Capture the cell that displays the provided text and extract its (x, y) central coordinate. 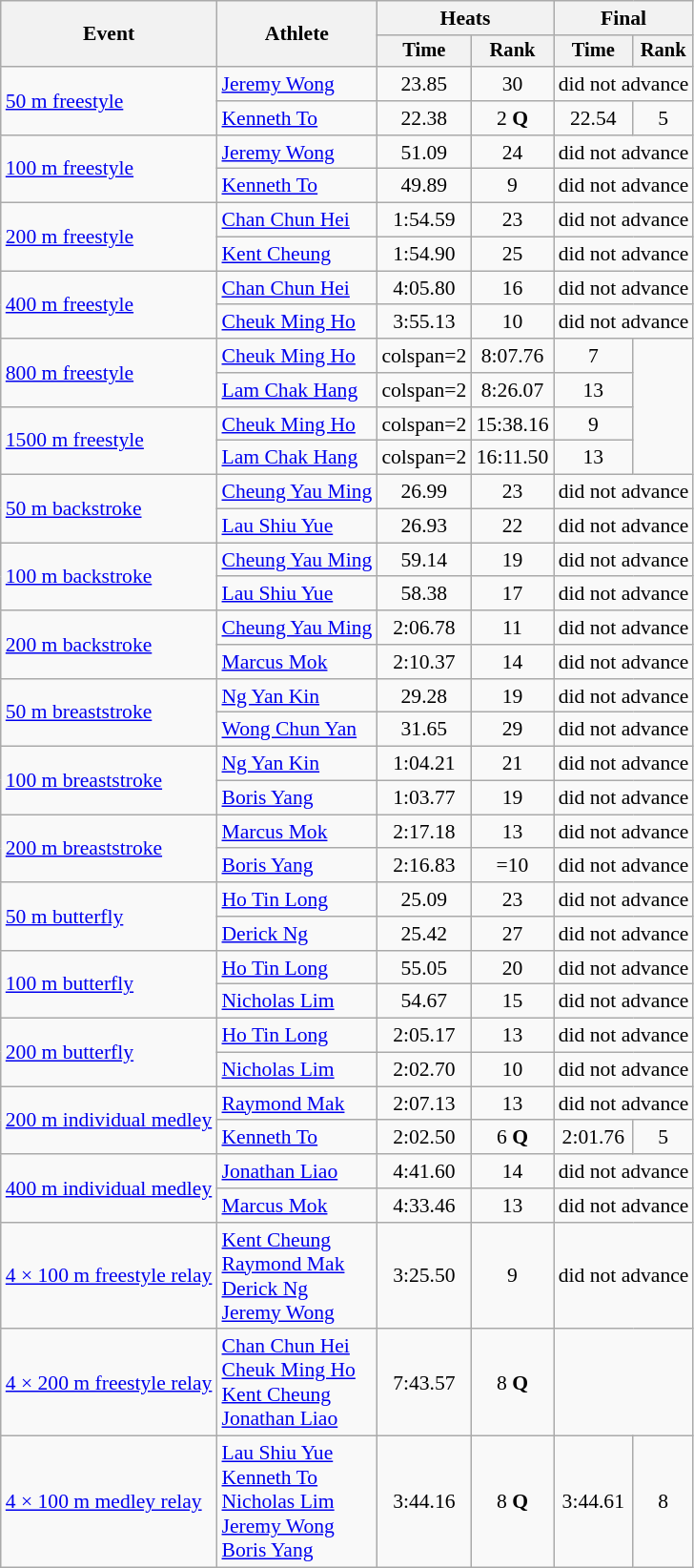
20 (512, 968)
400 m freestyle (109, 305)
3:55.13 (423, 322)
4:33.46 (423, 1206)
50 m backstroke (109, 509)
24 (512, 153)
7 (593, 356)
2:17.18 (423, 832)
100 m freestyle (109, 170)
31.65 (423, 730)
22.54 (593, 118)
17 (512, 594)
2:06.78 (423, 628)
49.89 (423, 186)
Heats (465, 18)
2 Q (512, 118)
15:38.16 (512, 424)
100 m backstroke (109, 576)
26.99 (423, 492)
30 (512, 84)
21 (512, 764)
3:44.61 (593, 1502)
=10 (512, 866)
15 (512, 1001)
1:03.77 (423, 798)
400 m individual medley (109, 1188)
2:16.83 (423, 866)
50 m freestyle (109, 101)
Derick Ng (296, 934)
Wong Chun Yan (296, 730)
25.09 (423, 899)
16 (512, 288)
3:44.16 (423, 1502)
22.38 (423, 118)
29 (512, 730)
55.05 (423, 968)
51.09 (423, 153)
59.14 (423, 560)
6 Q (512, 1138)
Lau Shiu YueKenneth ToNicholas LimJeremy WongBoris Yang (296, 1502)
1500 m freestyle (109, 441)
4:05.80 (423, 288)
2:01.76 (593, 1138)
11 (512, 628)
2:05.17 (423, 1036)
100 m butterfly (109, 984)
4:41.60 (423, 1171)
4 × 200 m freestyle relay (109, 1383)
Final (623, 18)
25 (512, 255)
7:43.57 (423, 1383)
50 m butterfly (109, 916)
200 m freestyle (109, 237)
58.38 (423, 594)
4 × 100 m medley relay (109, 1502)
2:07.13 (423, 1104)
200 m butterfly (109, 1053)
8 (663, 1502)
27 (512, 934)
Chan Chun HeiCheuk Ming HoKent CheungJonathan Liao (296, 1383)
1:54.59 (423, 220)
2:02.70 (423, 1070)
Kent Cheung (296, 255)
Event (109, 34)
200 m breaststroke (109, 849)
Raymond Mak (296, 1104)
1:54.90 (423, 255)
8:26.07 (512, 390)
16:11.50 (512, 458)
800 m freestyle (109, 372)
Athlete (296, 34)
1:04.21 (423, 764)
200 m backstroke (109, 645)
54.67 (423, 1001)
Kent CheungRaymond MakDerick NgJeremy Wong (296, 1276)
29.28 (423, 696)
8:07.76 (512, 356)
4 × 100 m freestyle relay (109, 1276)
100 m breaststroke (109, 780)
26.93 (423, 526)
3:25.50 (423, 1276)
2:10.37 (423, 662)
200 m individual medley (109, 1120)
25.42 (423, 934)
2:02.50 (423, 1138)
Jonathan Liao (296, 1171)
50 m breaststroke (109, 713)
22 (512, 526)
23.85 (423, 84)
